Provide the (X, Y) coordinate of the cell's center where the given text is located.  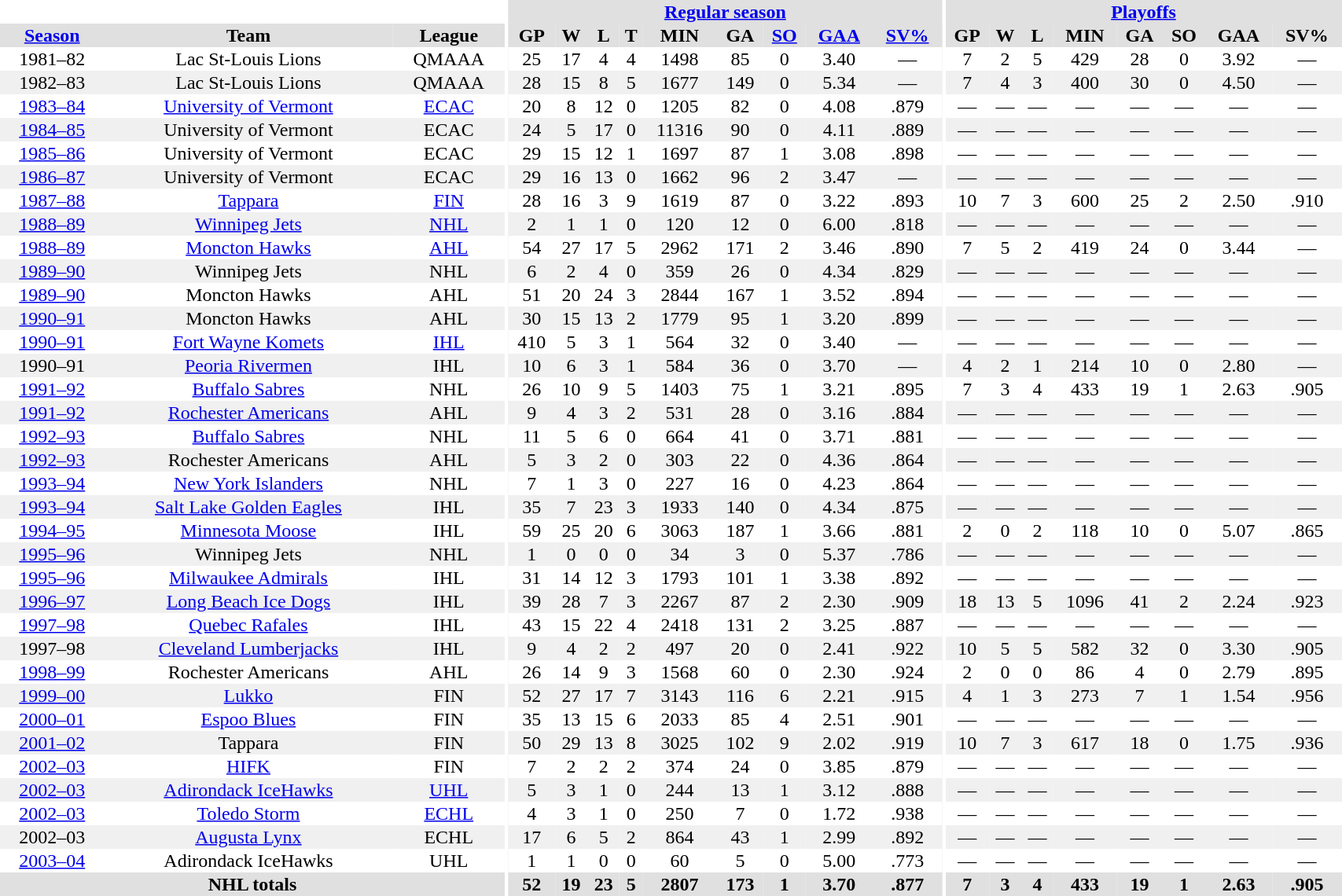
2.79 (1239, 672)
36 (741, 365)
2.41 (839, 648)
Augusta Lynx (248, 837)
.938 (907, 813)
2418 (679, 625)
4.50 (1239, 83)
1793 (679, 578)
1985–86 (52, 153)
1619 (679, 200)
2.80 (1239, 365)
4.36 (839, 460)
.894 (907, 295)
118 (1085, 531)
3.22 (839, 200)
82 (741, 106)
2033 (679, 719)
.899 (907, 318)
359 (679, 271)
3.66 (839, 531)
1983–84 (52, 106)
.909 (907, 601)
3143 (679, 696)
374 (679, 766)
600 (1085, 200)
Lukko (248, 696)
90 (741, 130)
.956 (1307, 696)
31 (531, 578)
2267 (679, 601)
3.25 (839, 625)
2.50 (1239, 200)
Playoffs (1144, 12)
214 (1085, 365)
2.21 (839, 696)
584 (679, 365)
3063 (679, 531)
.786 (907, 554)
303 (679, 460)
400 (1085, 83)
New York Islanders (248, 483)
3.38 (839, 578)
1697 (679, 153)
.936 (1307, 743)
149 (741, 83)
Season (52, 35)
Long Beach Ice Dogs (248, 601)
.875 (907, 507)
.829 (907, 271)
3.16 (839, 413)
.818 (907, 224)
11 (531, 436)
1994–95 (52, 531)
429 (1085, 59)
2000–01 (52, 719)
116 (741, 696)
2.99 (839, 837)
.773 (907, 861)
.922 (907, 648)
1933 (679, 507)
5.00 (839, 861)
187 (741, 531)
96 (741, 177)
.901 (907, 719)
Fort Wayne Komets (248, 342)
1096 (1085, 601)
4.08 (839, 106)
34 (679, 554)
3.47 (839, 177)
2962 (679, 248)
.898 (907, 153)
1982–83 (52, 83)
39 (531, 601)
.923 (1307, 601)
1.54 (1239, 696)
1986–87 (52, 177)
1403 (679, 389)
Milwaukee Admirals (248, 578)
1662 (679, 177)
.865 (1307, 531)
2844 (679, 295)
1984–85 (52, 130)
51 (531, 295)
244 (679, 790)
3.21 (839, 389)
Peoria Rivermen (248, 365)
1996–97 (52, 601)
410 (531, 342)
5.37 (839, 554)
.924 (907, 672)
95 (741, 318)
173 (741, 884)
Minnesota Moose (248, 531)
.915 (907, 696)
1998–99 (52, 672)
497 (679, 648)
3.52 (839, 295)
1677 (679, 83)
.919 (907, 743)
131 (741, 625)
50 (531, 743)
167 (741, 295)
3.08 (839, 153)
1568 (679, 672)
.889 (907, 130)
1.75 (1239, 743)
5.07 (1239, 531)
2.24 (1239, 601)
2.02 (839, 743)
3.71 (839, 436)
531 (679, 413)
564 (679, 342)
Espoo Blues (248, 719)
NHL totals (252, 884)
171 (741, 248)
Regular season (725, 12)
1981–82 (52, 59)
582 (1085, 648)
.893 (907, 200)
2807 (679, 884)
Toledo Storm (248, 813)
864 (679, 837)
75 (741, 389)
2.51 (839, 719)
Team (248, 35)
4.23 (839, 483)
Quebec Rafales (248, 625)
3.44 (1239, 248)
League (448, 35)
227 (679, 483)
Cleveland Lumberjacks (248, 648)
.884 (907, 413)
.890 (907, 248)
2001–02 (52, 743)
11316 (679, 130)
2003–04 (52, 861)
102 (741, 743)
3.20 (839, 318)
.910 (1307, 200)
140 (741, 507)
3.12 (839, 790)
Salt Lake Golden Eagles (248, 507)
1.72 (839, 813)
617 (1085, 743)
5.34 (839, 83)
1205 (679, 106)
4.11 (839, 130)
1987–88 (52, 200)
86 (1085, 672)
.877 (907, 884)
3.92 (1239, 59)
54 (531, 248)
3.30 (1239, 648)
419 (1085, 248)
120 (679, 224)
6.00 (839, 224)
1498 (679, 59)
HIFK (248, 766)
101 (741, 578)
.888 (907, 790)
3.85 (839, 766)
664 (679, 436)
3025 (679, 743)
273 (1085, 696)
1999–00 (52, 696)
3.46 (839, 248)
T (631, 35)
250 (679, 813)
1779 (679, 318)
59 (531, 531)
.887 (907, 625)
